Identify which cell holds the provided text, then report its (x, y) central coordinate. 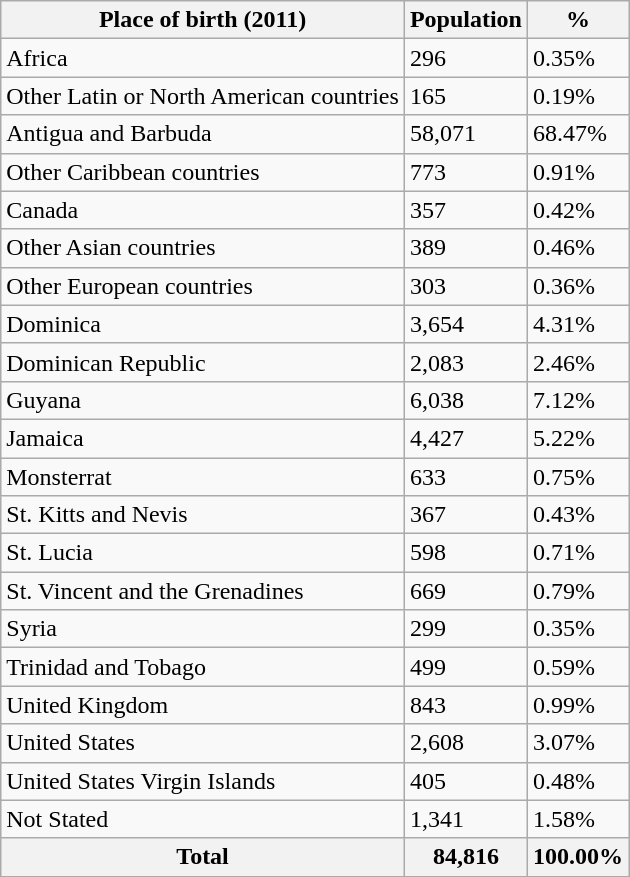
68.47% (578, 134)
Canada (203, 210)
499 (466, 667)
Other Asian countries (203, 248)
0.75% (578, 477)
296 (466, 58)
84,816 (466, 857)
United States (203, 743)
Antigua and Barbuda (203, 134)
St. Vincent and the Grenadines (203, 591)
Population (466, 20)
Other Caribbean countries (203, 172)
Africa (203, 58)
7.12% (578, 400)
6,038 (466, 400)
2,608 (466, 743)
389 (466, 248)
St. Lucia (203, 553)
Guyana (203, 400)
2.46% (578, 362)
405 (466, 781)
0.19% (578, 96)
3,654 (466, 324)
Total (203, 857)
4.31% (578, 324)
1,341 (466, 819)
0.79% (578, 591)
Syria (203, 629)
Other European countries (203, 286)
357 (466, 210)
United Kingdom (203, 705)
100.00% (578, 857)
United States Virgin Islands (203, 781)
2,083 (466, 362)
58,071 (466, 134)
Dominican Republic (203, 362)
% (578, 20)
St. Kitts and Nevis (203, 515)
165 (466, 96)
0.91% (578, 172)
Monsterrat (203, 477)
5.22% (578, 438)
299 (466, 629)
0.42% (578, 210)
4,427 (466, 438)
669 (466, 591)
Place of birth (2011) (203, 20)
Other Latin or North American countries (203, 96)
303 (466, 286)
Jamaica (203, 438)
843 (466, 705)
0.48% (578, 781)
773 (466, 172)
633 (466, 477)
Trinidad and Tobago (203, 667)
0.43% (578, 515)
0.36% (578, 286)
598 (466, 553)
Dominica (203, 324)
0.46% (578, 248)
0.99% (578, 705)
367 (466, 515)
Not Stated (203, 819)
3.07% (578, 743)
0.71% (578, 553)
0.59% (578, 667)
1.58% (578, 819)
